Capture the cell that displays the provided text and extract its (x, y) central coordinate. 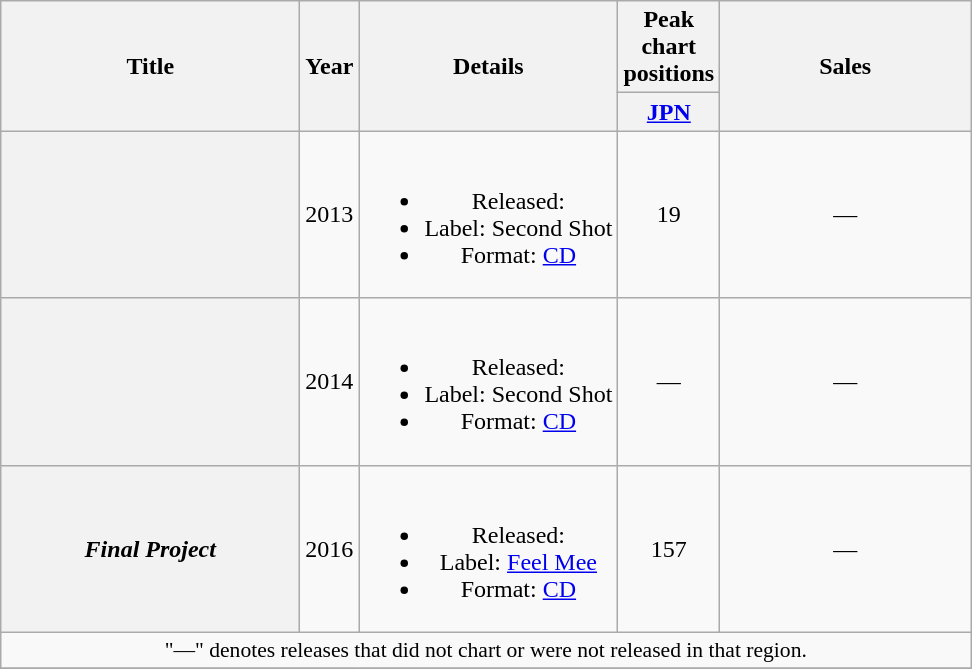
Sales (846, 66)
Title (150, 66)
Final Project (150, 548)
"—" denotes releases that did not chart or were not released in that region. (486, 650)
JPN (669, 112)
Peak chart positions (669, 47)
Year (330, 66)
Released: Label: Feel MeeFormat: CD (488, 548)
Details (488, 66)
157 (669, 548)
2013 (330, 214)
2014 (330, 382)
19 (669, 214)
2016 (330, 548)
